For the text-containing cell, return its midpoint in (X, Y) coordinate format. 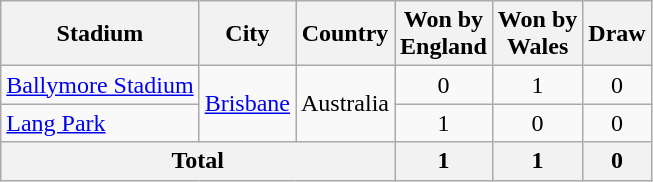
Total (198, 161)
City (247, 34)
Stadium (100, 34)
Lang Park (100, 123)
Won byEngland (444, 34)
Australia (346, 104)
Country (346, 34)
Won byWales (537, 34)
Ballymore Stadium (100, 85)
Brisbane (247, 104)
Draw (617, 34)
